Provide the (X, Y) coordinate of the cell's center where the given text is located.  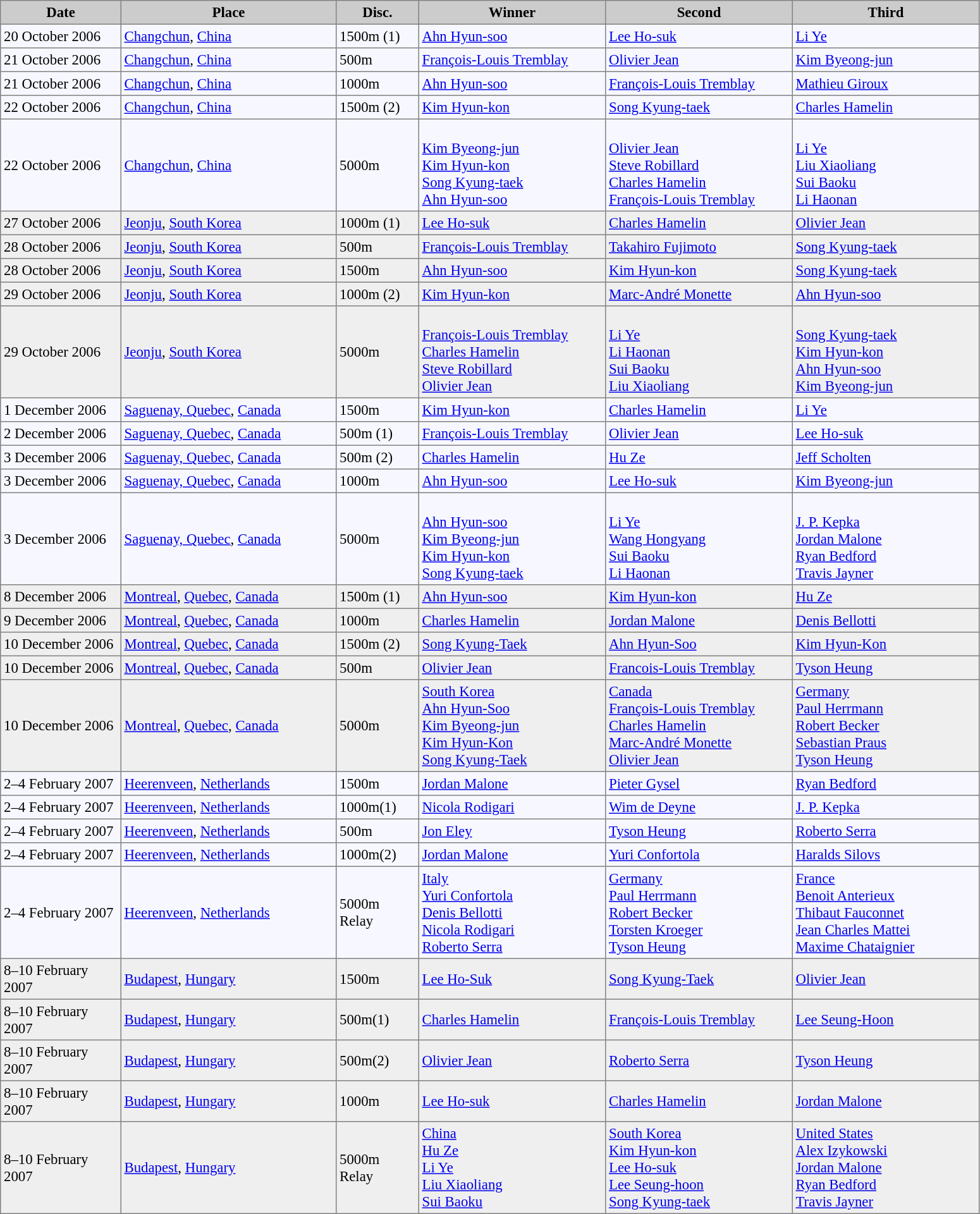
1000m(1) (377, 807)
Li Ye Li Haonan Sui Baoku Liu Xiaoliang (699, 352)
Place (228, 13)
Mathieu Giroux (886, 83)
GermanyPaul HerrmannRobert BeckerTorsten KroegerTyson Heung (699, 912)
Wim de Deyne (699, 807)
1000m(2) (377, 855)
Francois-Louis Tremblay (699, 668)
9 December 2006 (61, 620)
Date (61, 13)
Song Kyung-taek Kim Hyun-kon Ahn Hyun-soo Kim Byeong-jun (886, 352)
500m(1) (377, 1019)
Lee Ho-Suk (512, 979)
Marc-André Monette (699, 294)
Second (699, 13)
500m (1) (377, 434)
United StatesAlex IzykowskiJordan MaloneRyan BedfordTravis Jayner (886, 1168)
ChinaHu ZeLi YeLiu XiaoliangSui Baoku (512, 1168)
Disc. (377, 13)
Takahiro Fujimoto (699, 247)
2 December 2006 (61, 434)
ItalyYuri ConfortolaDenis BellottiNicola RodigariRoberto Serra (512, 912)
J. P. Kepka Jordan Malone Ryan Bedford Travis Jayner (886, 539)
Denis Bellotti (886, 620)
Lee Seung-Hoon (886, 1019)
J. P. Kepka (886, 807)
500m(2) (377, 1060)
Haralds Silovs (886, 855)
Kim Byeong-jun Kim Hyun-kon Song Kyung-taek Ahn Hyun-soo (512, 165)
Jon Eley (512, 831)
CanadaFrançois-Louis TremblayCharles HamelinMarc-André MonetteOlivier Jean (699, 726)
FranceBenoit AnterieuxThibaut FauconnetJean Charles MatteiMaxime Chataignier (886, 912)
Ahn Hyun-soo Kim Byeong-jun Kim Hyun-kon Song Kyung-taek (512, 539)
500m (2) (377, 457)
Li Ye Liu Xiaoliang Sui Baoku Li Haonan (886, 165)
20 October 2006 (61, 36)
8 December 2006 (61, 597)
Olivier Jean Steve Robillard Charles Hamelin François-Louis Tremblay (699, 165)
South Korea Ahn Hyun-SooKim Byeong-junKim Hyun-KonSong Kyung-Taek (512, 726)
Ahn Hyun-Soo (699, 644)
27 October 2006 (61, 223)
François-Louis Tremblay Charles Hamelin Steve Robillard Olivier Jean (512, 352)
Third (886, 13)
1 December 2006 (61, 410)
1000m (2) (377, 294)
1000m (1) (377, 223)
Jeff Scholten (886, 457)
Kim Hyun-Kon (886, 644)
Yuri Confortola (699, 855)
Ryan Bedford (886, 783)
GermanyPaul HerrmannRobert BeckerSebastian PrausTyson Heung (886, 726)
Nicola Rodigari (512, 807)
Winner (512, 13)
Li Ye Wang Hongyang Sui Baoku Li Haonan (699, 539)
Pieter Gysel (699, 783)
South KoreaKim Hyun-konLee Ho-sukLee Seung-hoonSong Kyung-taek (699, 1168)
